Provide the [X, Y] coordinate of the cell's center where the given text is located.  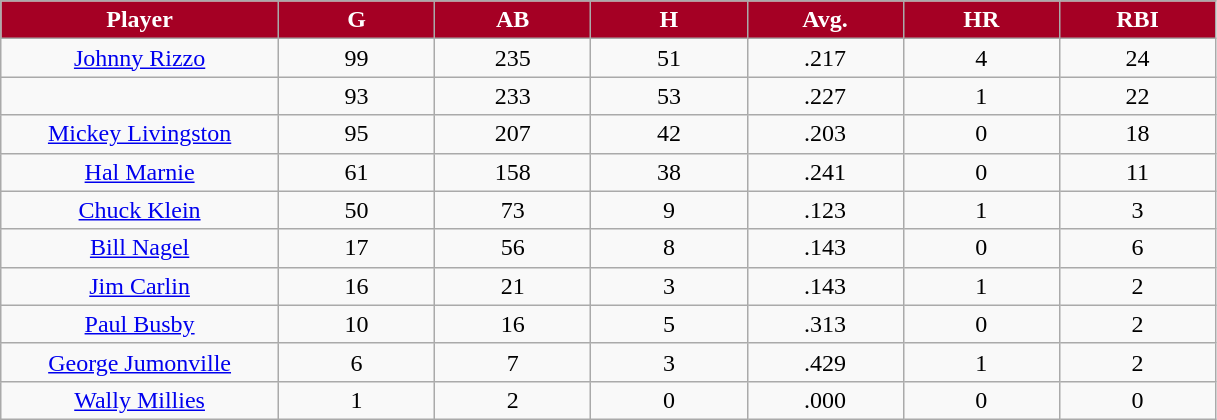
17 [356, 248]
42 [669, 134]
Avg. [825, 20]
73 [513, 210]
Johnny Rizzo [140, 58]
.227 [825, 96]
Chuck Klein [140, 210]
5 [669, 324]
22 [1137, 96]
.203 [825, 134]
RBI [1137, 20]
8 [669, 248]
4 [981, 58]
Bill Nagel [140, 248]
Wally Millies [140, 400]
95 [356, 134]
93 [356, 96]
18 [1137, 134]
.429 [825, 362]
61 [356, 172]
56 [513, 248]
7 [513, 362]
Mickey Livingston [140, 134]
Paul Busby [140, 324]
.217 [825, 58]
11 [1137, 172]
24 [1137, 58]
50 [356, 210]
235 [513, 58]
HR [981, 20]
AB [513, 20]
.123 [825, 210]
9 [669, 210]
233 [513, 96]
51 [669, 58]
H [669, 20]
53 [669, 96]
.241 [825, 172]
38 [669, 172]
207 [513, 134]
.313 [825, 324]
George Jumonville [140, 362]
158 [513, 172]
10 [356, 324]
Player [140, 20]
21 [513, 286]
99 [356, 58]
Jim Carlin [140, 286]
Hal Marnie [140, 172]
.000 [825, 400]
G [356, 20]
